Scan for the cell matching the given text and deliver its (x, y) coordinate at center. 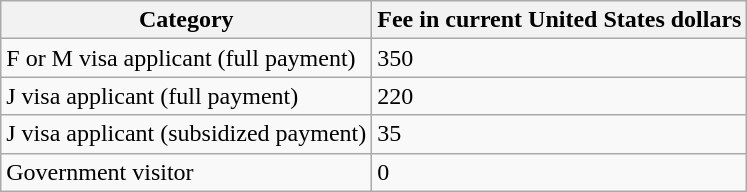
J visa applicant (subsidized payment) (186, 134)
0 (560, 172)
350 (560, 58)
35 (560, 134)
Government visitor (186, 172)
Fee in current United States dollars (560, 20)
Category (186, 20)
220 (560, 96)
F or M visa applicant (full payment) (186, 58)
J visa applicant (full payment) (186, 96)
